Pinpoint the cell where the given text exists, returning its [X, Y] midpoint coordinate. 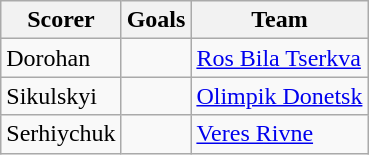
Ros Bila Tserkva [280, 58]
Olimpik Donetsk [280, 96]
Goals [156, 20]
Team [280, 20]
Sikulskyi [61, 96]
Scorer [61, 20]
Dorohan [61, 58]
Veres Rivne [280, 134]
Serhiychuk [61, 134]
